Return [X, Y] of the center of cell containing provided text 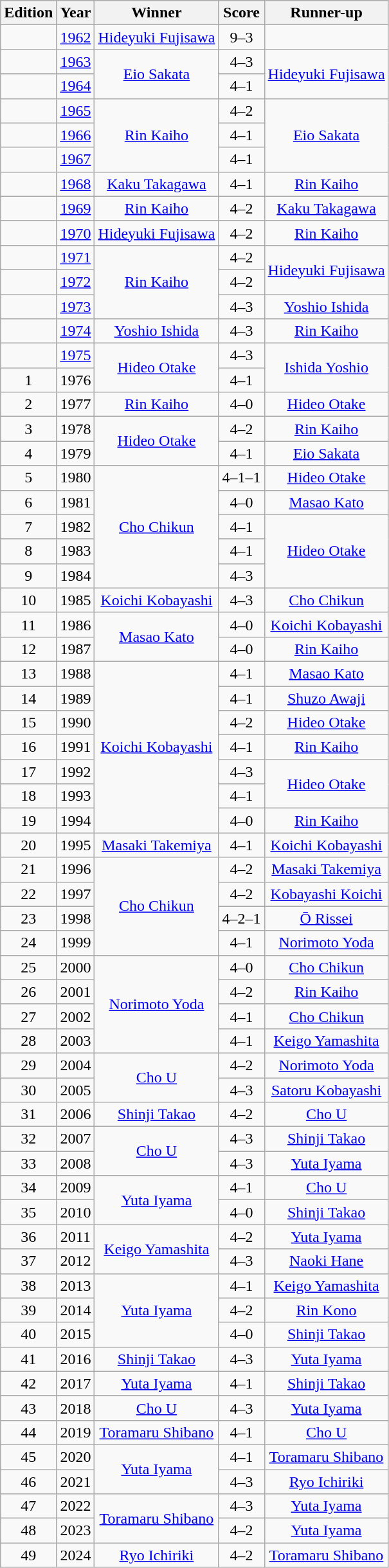
28 [28, 1041]
46 [28, 1481]
22 [28, 894]
1986 [76, 624]
44 [28, 1432]
7 [28, 527]
41 [28, 1359]
2 [28, 405]
2017 [76, 1383]
2015 [76, 1335]
2018 [76, 1408]
37 [28, 1261]
15 [28, 723]
1962 [76, 37]
26 [28, 992]
1997 [76, 894]
1984 [76, 576]
30 [28, 1090]
40 [28, 1335]
2009 [76, 1188]
2011 [76, 1237]
2013 [76, 1286]
1974 [76, 331]
1983 [76, 551]
2022 [76, 1506]
4 [28, 453]
47 [28, 1506]
10 [28, 600]
2023 [76, 1531]
Winner [157, 13]
1996 [76, 870]
1999 [76, 943]
1966 [76, 135]
1968 [76, 184]
1994 [76, 821]
49 [28, 1555]
2000 [76, 967]
42 [28, 1383]
2016 [76, 1359]
35 [28, 1212]
2001 [76, 992]
14 [28, 698]
1965 [76, 111]
8 [28, 551]
1970 [76, 233]
1990 [76, 723]
19 [28, 821]
2019 [76, 1432]
4–1–1 [242, 478]
2014 [76, 1310]
16 [28, 747]
1971 [76, 257]
2024 [76, 1555]
11 [28, 624]
2004 [76, 1065]
1987 [76, 649]
1998 [76, 918]
Edition [28, 13]
32 [28, 1139]
9 [28, 576]
1975 [76, 356]
4–2–1 [242, 918]
1991 [76, 747]
Ō Rissei [327, 918]
33 [28, 1163]
2012 [76, 1261]
1972 [76, 282]
1989 [76, 698]
Rin Kono [327, 1310]
36 [28, 1237]
6 [28, 502]
1988 [76, 673]
17 [28, 772]
Score [242, 13]
1977 [76, 405]
45 [28, 1457]
1964 [76, 86]
1981 [76, 502]
2008 [76, 1163]
43 [28, 1408]
2003 [76, 1041]
1992 [76, 772]
34 [28, 1188]
1 [28, 380]
1978 [76, 429]
2021 [76, 1481]
5 [28, 478]
1963 [76, 62]
1976 [76, 380]
2005 [76, 1090]
3 [28, 429]
2020 [76, 1457]
24 [28, 943]
2002 [76, 1016]
2007 [76, 1139]
1980 [76, 478]
1993 [76, 796]
2010 [76, 1212]
1973 [76, 307]
1995 [76, 845]
9–3 [242, 37]
48 [28, 1531]
Ishida Yoshio [327, 368]
Kobayashi Koichi [327, 894]
29 [28, 1065]
1979 [76, 453]
1985 [76, 600]
1982 [76, 527]
38 [28, 1286]
39 [28, 1310]
Naoki Hane [327, 1261]
23 [28, 918]
12 [28, 649]
2006 [76, 1115]
31 [28, 1115]
18 [28, 796]
1969 [76, 208]
Runner-up [327, 13]
1967 [76, 160]
Satoru Kobayashi [327, 1090]
Shuzo Awaji [327, 698]
Year [76, 13]
27 [28, 1016]
21 [28, 870]
25 [28, 967]
20 [28, 845]
13 [28, 673]
